Determine the [x, y] coordinate at the center of the cell enclosing the given text.  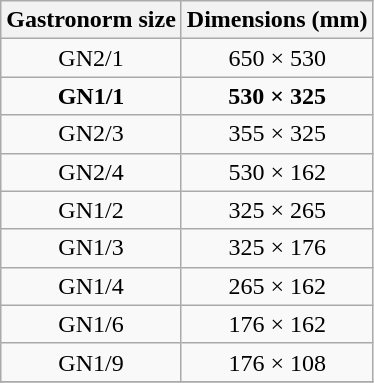
325 × 265 [277, 210]
GN1/6 [92, 324]
176 × 108 [277, 362]
355 × 325 [277, 134]
GN1/4 [92, 286]
GN2/3 [92, 134]
530 × 325 [277, 96]
650 × 530 [277, 58]
GN1/3 [92, 248]
GN1/1 [92, 96]
530 × 162 [277, 172]
GN1/9 [92, 362]
Dimensions (mm) [277, 20]
176 × 162 [277, 324]
GN2/1 [92, 58]
325 × 176 [277, 248]
265 × 162 [277, 286]
Gastronorm size [92, 20]
GN2/4 [92, 172]
GN1/2 [92, 210]
